Find where the given text appears and provide that cell's center as [X, Y] coordinate. 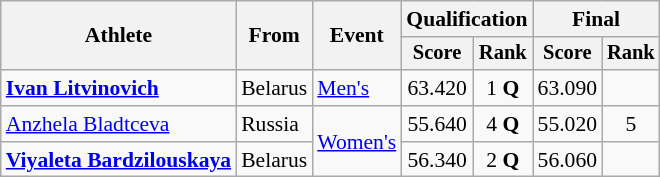
Event [356, 36]
Belarus [274, 88]
Qualification [466, 19]
5 [631, 124]
Ivan Litvinovich [118, 88]
Women's [356, 142]
Men's [356, 88]
From [274, 36]
Athlete [118, 36]
Final [596, 19]
63.420 [437, 88]
Russia [274, 124]
63.090 [568, 88]
Anzhela Bladtceva [118, 124]
1 Q [503, 88]
55.640 [437, 124]
4 Q [503, 124]
55.020 [568, 124]
